Extract the [X, Y] coordinate from the center of the cell holding the provided text.  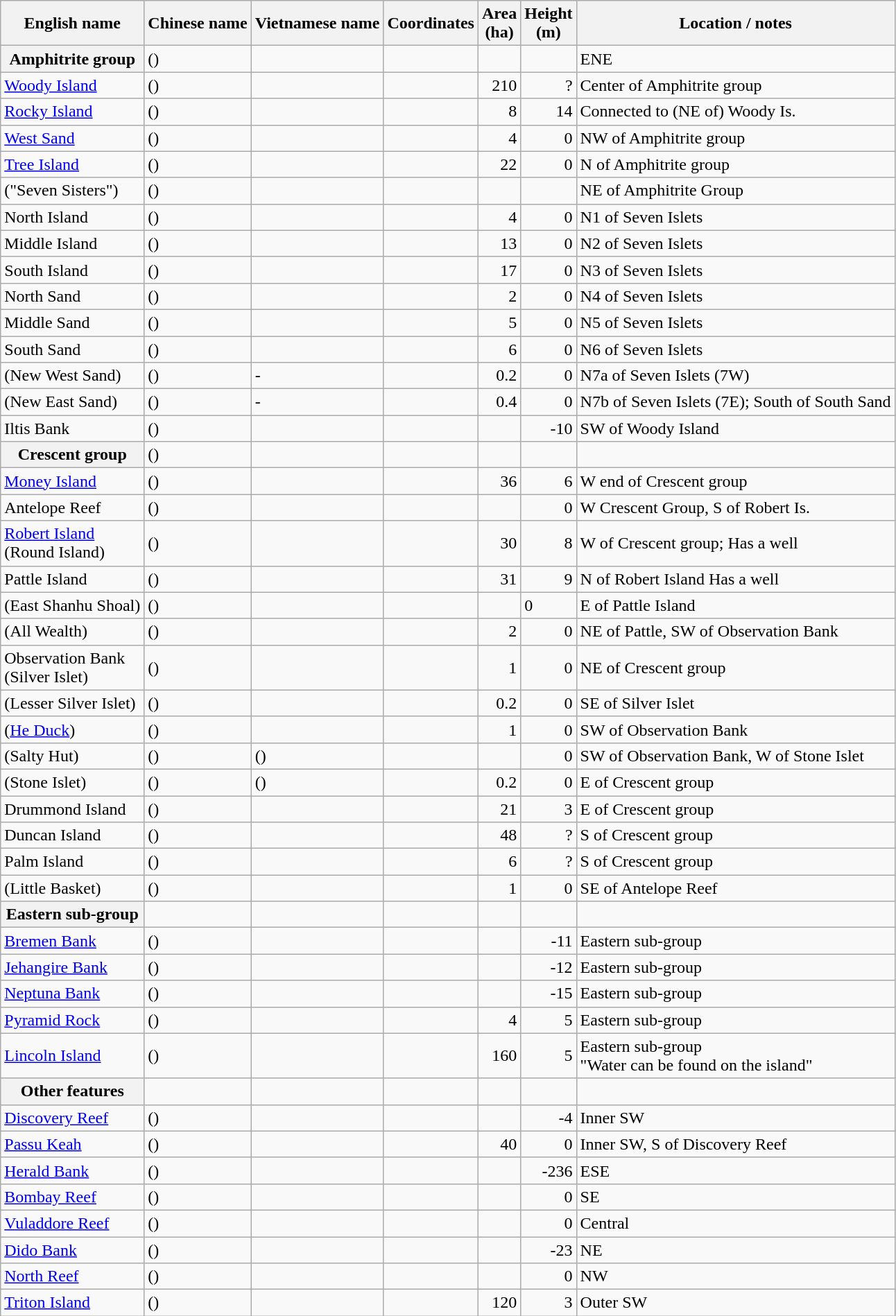
N6 of Seven Islets [735, 349]
SW of Woody Island [735, 428]
South Sand [72, 349]
Robert Island(Round Island) [72, 544]
English name [72, 24]
-15 [549, 994]
120 [499, 1303]
(New East Sand) [72, 402]
SE [735, 1197]
NW [735, 1276]
Discovery Reef [72, 1118]
30 [499, 544]
Chinese name [198, 24]
N of Robert Island Has a well [735, 579]
W end of Crescent group [735, 481]
N7b of Seven Islets (7E); South of South Sand [735, 402]
Amphitrite group [72, 59]
N2 of Seven Islets [735, 243]
Connected to (NE of) Woody Is. [735, 112]
Passu Keah [72, 1144]
Bremen Bank [72, 941]
Observation Bank(Silver Islet) [72, 667]
Eastern sub-group "Water can be found on the island" [735, 1055]
Pattle Island [72, 579]
NE [735, 1250]
Neptuna Bank [72, 994]
-4 [549, 1118]
SW of Observation Bank, W of Stone Islet [735, 756]
SW of Observation Bank [735, 729]
W Crescent Group, S of Robert Is. [735, 508]
ESE [735, 1170]
36 [499, 481]
North Sand [72, 296]
NE of Amphitrite Group [735, 191]
160 [499, 1055]
(All Wealth) [72, 632]
Herald Bank [72, 1170]
SE of Silver Islet [735, 703]
13 [499, 243]
Pyramid Rock [72, 1020]
N7a of Seven Islets (7W) [735, 376]
N1 of Seven Islets [735, 217]
-12 [549, 967]
South Island [72, 270]
West Sand [72, 138]
Triton Island [72, 1303]
("Seven Sisters") [72, 191]
Bombay Reef [72, 1197]
Lincoln Island [72, 1055]
ENE [735, 59]
-10 [549, 428]
SE of Antelope Reef [735, 888]
(He Duck) [72, 729]
21 [499, 809]
Iltis Bank [72, 428]
(New West Sand) [72, 376]
Money Island [72, 481]
48 [499, 836]
Height(m) [549, 24]
Location / notes [735, 24]
Crescent group [72, 455]
-236 [549, 1170]
Jehangire Bank [72, 967]
NE of Pattle, SW of Observation Bank [735, 632]
Vuladdore Reef [72, 1223]
W of Crescent group; Has a well [735, 544]
N4 of Seven Islets [735, 296]
Dido Bank [72, 1250]
North Reef [72, 1276]
Area(ha) [499, 24]
210 [499, 85]
Middle Sand [72, 322]
Outer SW [735, 1303]
N3 of Seven Islets [735, 270]
Woody Island [72, 85]
17 [499, 270]
-11 [549, 941]
14 [549, 112]
Palm Island [72, 862]
Other features [72, 1091]
-23 [549, 1250]
Coordinates [431, 24]
Tree Island [72, 164]
(Lesser Silver Islet) [72, 703]
Inner SW, S of Discovery Reef [735, 1144]
NW of Amphitrite group [735, 138]
E of Pattle Island [735, 605]
N5 of Seven Islets [735, 322]
NE of Crescent group [735, 667]
(East Shanhu Shoal) [72, 605]
(Stone Islet) [72, 782]
40 [499, 1144]
North Island [72, 217]
Inner SW [735, 1118]
Center of Amphitrite group [735, 85]
Vietnamese name [318, 24]
N of Amphitrite group [735, 164]
9 [549, 579]
Rocky Island [72, 112]
Duncan Island [72, 836]
(Little Basket) [72, 888]
31 [499, 579]
0.4 [499, 402]
(Salty Hut) [72, 756]
Antelope Reef [72, 508]
Middle Island [72, 243]
Central [735, 1223]
22 [499, 164]
Drummond Island [72, 809]
